For the text-containing cell, return its midpoint in (X, Y) coordinate format. 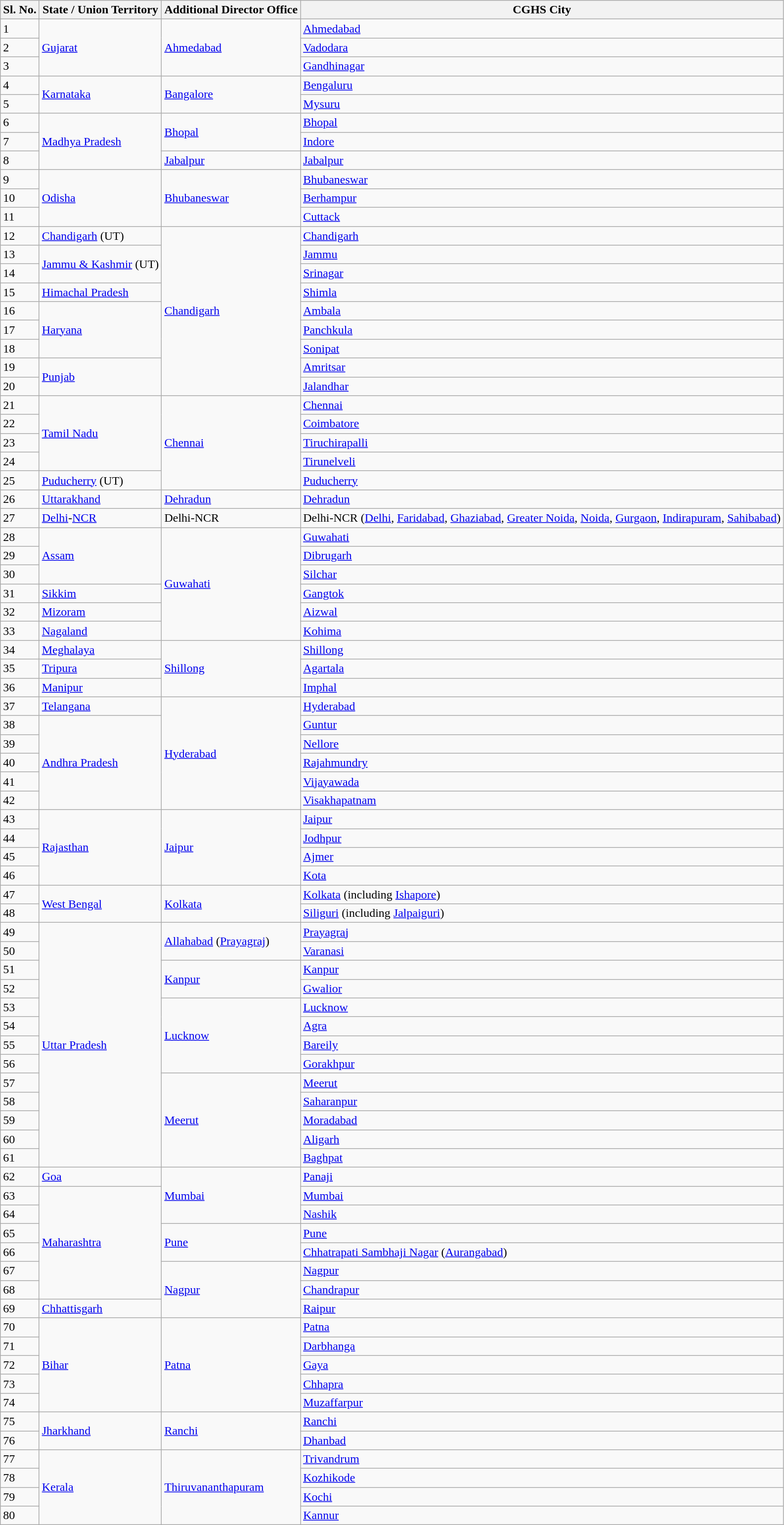
19 (20, 367)
Imphal (542, 687)
59 (20, 1120)
Rajahmundry (542, 762)
Varanasi (542, 951)
Additional Director Office (231, 10)
Jharkhand (100, 1431)
Tripura (100, 669)
49 (20, 932)
31 (20, 593)
70 (20, 1327)
35 (20, 669)
28 (20, 537)
Amritsar (542, 367)
Aligarh (542, 1139)
Allahabad (Prayagraj) (231, 942)
Meghalaya (100, 650)
Punjab (100, 377)
42 (20, 800)
Madhya Pradesh (100, 141)
Chhatrapati Sambhaji Nagar (Aurangabad) (542, 1252)
Gandhinagar (542, 66)
Haryana (100, 330)
17 (20, 330)
Gangtok (542, 593)
60 (20, 1139)
Thiruvananthapuram (231, 1487)
6 (20, 123)
75 (20, 1421)
66 (20, 1252)
51 (20, 970)
Panchkula (542, 330)
Nellore (542, 744)
54 (20, 1026)
73 (20, 1384)
Bengaluru (542, 85)
Ajmer (542, 857)
Berhampur (542, 198)
Raipur (542, 1308)
68 (20, 1290)
32 (20, 612)
3 (20, 66)
Dhanbad (542, 1440)
Gorakhpur (542, 1064)
Andhra Pradesh (100, 762)
43 (20, 819)
Chhattisgarh (100, 1308)
Darbhanga (542, 1346)
Dibrugarh (542, 556)
State / Union Territory (100, 10)
Silchar (542, 575)
47 (20, 895)
62 (20, 1177)
34 (20, 650)
Panaji (542, 1177)
29 (20, 556)
18 (20, 349)
Puducherry (542, 480)
Cuttack (542, 217)
71 (20, 1346)
1 (20, 29)
Maharashtra (100, 1243)
38 (20, 725)
Puducherry (UT) (100, 480)
Bihar (100, 1365)
Kerala (100, 1487)
CGHS City (542, 10)
Sl. No. (20, 10)
Agartala (542, 669)
Tiruchirapalli (542, 443)
Vijayawada (542, 781)
Goa (100, 1177)
Delhi-NCR (Delhi, Faridabad, Ghaziabad, Greater Noida, Noida, Gurgaon, Indirapuram, Sahibabad) (542, 518)
Gujarat (100, 47)
64 (20, 1214)
West Bengal (100, 904)
Sikkim (100, 593)
52 (20, 988)
26 (20, 499)
Gwalior (542, 988)
Guntur (542, 725)
Assam (100, 555)
Uttar Pradesh (100, 1045)
10 (20, 198)
Kolkata (231, 904)
Agra (542, 1026)
Tirunelveli (542, 461)
25 (20, 480)
50 (20, 951)
Baghpat (542, 1158)
Shimla (542, 292)
Coimbatore (542, 424)
Gaya (542, 1365)
78 (20, 1478)
Ambala (542, 311)
Trivandrum (542, 1459)
76 (20, 1440)
Nagaland (100, 631)
Rajasthan (100, 847)
22 (20, 424)
45 (20, 857)
Muzaffarpur (542, 1402)
Srinagar (542, 273)
Himachal Pradesh (100, 292)
61 (20, 1158)
48 (20, 913)
Kolkata (including Ishapore) (542, 895)
72 (20, 1365)
20 (20, 386)
5 (20, 104)
79 (20, 1497)
Chhapra (542, 1384)
15 (20, 292)
Moradabad (542, 1120)
Mizoram (100, 612)
12 (20, 236)
4 (20, 85)
Kozhikode (542, 1478)
44 (20, 838)
55 (20, 1045)
Odisha (100, 198)
Vadodara (542, 47)
Kochi (542, 1497)
Karnataka (100, 94)
65 (20, 1233)
7 (20, 141)
Prayagraj (542, 932)
Uttarakhand (100, 499)
Indore (542, 141)
40 (20, 762)
Bangalore (231, 94)
36 (20, 687)
Mysuru (542, 104)
14 (20, 273)
Jammu (542, 255)
Jammu & Kashmir (UT) (100, 264)
67 (20, 1271)
13 (20, 255)
53 (20, 1007)
Visakhapatnam (542, 800)
Jodhpur (542, 838)
57 (20, 1082)
2 (20, 47)
33 (20, 631)
77 (20, 1459)
21 (20, 405)
Chandigarh (UT) (100, 236)
16 (20, 311)
27 (20, 518)
46 (20, 876)
56 (20, 1064)
Bareily (542, 1045)
63 (20, 1196)
Kota (542, 876)
23 (20, 443)
9 (20, 179)
58 (20, 1101)
Jalandhar (542, 386)
41 (20, 781)
Sonipat (542, 349)
8 (20, 160)
11 (20, 217)
Kannur (542, 1516)
Manipur (100, 687)
Kohima (542, 631)
Tamil Nadu (100, 433)
30 (20, 575)
74 (20, 1402)
Saharanpur (542, 1101)
80 (20, 1516)
Chandrapur (542, 1290)
Aizwal (542, 612)
24 (20, 461)
39 (20, 744)
69 (20, 1308)
Nashik (542, 1214)
Telangana (100, 706)
Siliguri (including Jalpaiguri) (542, 913)
37 (20, 706)
